Provide the (x, y) coordinate of the cell's center where the given text is located.  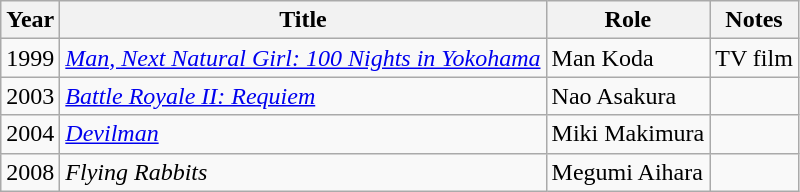
Nao Asakura (628, 96)
Title (303, 20)
Devilman (303, 134)
Flying Rabbits (303, 172)
2004 (30, 134)
2003 (30, 96)
Man, Next Natural Girl: 100 Nights in Yokohama (303, 58)
2008 (30, 172)
Battle Royale II: Requiem (303, 96)
Miki Makimura (628, 134)
TV film (754, 58)
Role (628, 20)
Year (30, 20)
1999 (30, 58)
Man Koda (628, 58)
Megumi Aihara (628, 172)
Notes (754, 20)
